Locate the cell with the specified text and output its [X, Y] center coordinate. 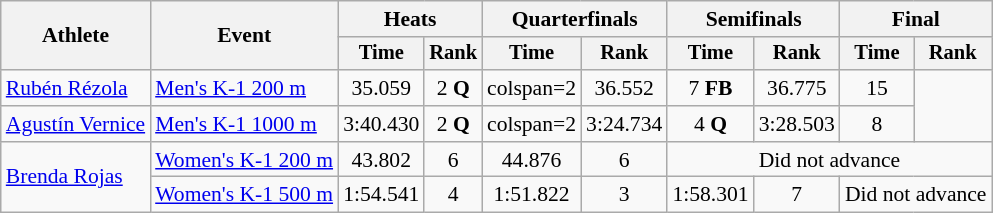
4 Q [710, 124]
7 [797, 195]
Men's K-1 200 m [244, 88]
Quarterfinals [574, 19]
3:40.430 [381, 124]
15 [877, 88]
3 [624, 195]
Women's K-1 500 m [244, 195]
43.802 [381, 160]
Men's K-1 1000 m [244, 124]
1:58.301 [710, 195]
1:51.822 [532, 195]
7 FB [710, 88]
Rubén Rézola [76, 88]
3:24.734 [624, 124]
8 [877, 124]
Heats [410, 19]
3:28.503 [797, 124]
Athlete [76, 36]
44.876 [532, 160]
Women's K-1 200 m [244, 160]
35.059 [381, 88]
36.775 [797, 88]
Brenda Rojas [76, 178]
Agustín Vernice [76, 124]
Semifinals [754, 19]
Final [916, 19]
Event [244, 36]
4 [453, 195]
36.552 [624, 88]
1:54.541 [381, 195]
